For the text-containing cell, return its midpoint in (x, y) coordinate format. 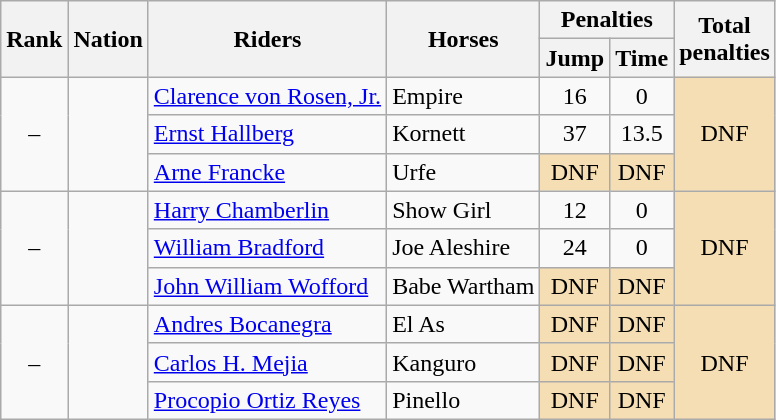
Empire (464, 96)
Urfe (464, 172)
Joe Aleshire (464, 248)
13.5 (642, 134)
Rank (34, 39)
Totalpenalties (725, 39)
Arne Francke (267, 172)
Horses (464, 39)
Time (642, 58)
Harry Chamberlin (267, 210)
Babe Wartham (464, 286)
El As (464, 324)
12 (575, 210)
Kanguro (464, 362)
Kornett (464, 134)
William Bradford (267, 248)
37 (575, 134)
Riders (267, 39)
Pinello (464, 400)
Penalties (607, 20)
16 (575, 96)
Andres Bocanegra (267, 324)
Nation (108, 39)
Ernst Hallberg (267, 134)
24 (575, 248)
John William Wofford (267, 286)
Jump (575, 58)
Clarence von Rosen, Jr. (267, 96)
Show Girl (464, 210)
Carlos H. Mejia (267, 362)
Procopio Ortiz Reyes (267, 400)
